Detect which cell encompasses the target text, then output its (x, y) center coordinate. 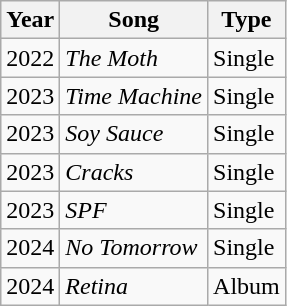
The Moth (134, 58)
2022 (30, 58)
Time Machine (134, 96)
Year (30, 20)
Soy Sauce (134, 134)
Type (247, 20)
Album (247, 286)
Song (134, 20)
Retina (134, 286)
Cracks (134, 172)
No Tomorrow (134, 248)
SPF (134, 210)
